Search for the cell housing the specified text and yield its [X, Y] center coordinate. 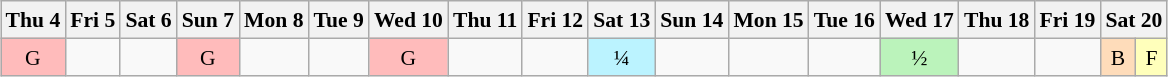
Fri 19 [1067, 20]
Tue 16 [844, 20]
Sat 6 [148, 20]
Sun 7 [208, 20]
Thu 4 [34, 20]
Sun 14 [692, 20]
½ [920, 56]
Sat 20 [1134, 20]
F [1152, 56]
Mon 15 [768, 20]
B [1118, 56]
Thu 11 [485, 20]
Wed 10 [408, 20]
Wed 17 [920, 20]
Thu 18 [997, 20]
Mon 8 [274, 20]
Fri 5 [92, 20]
¼ [622, 56]
Sat 13 [622, 20]
Tue 9 [339, 20]
Fri 12 [555, 20]
